Detect which cell encompasses the target text, then output its (x, y) center coordinate. 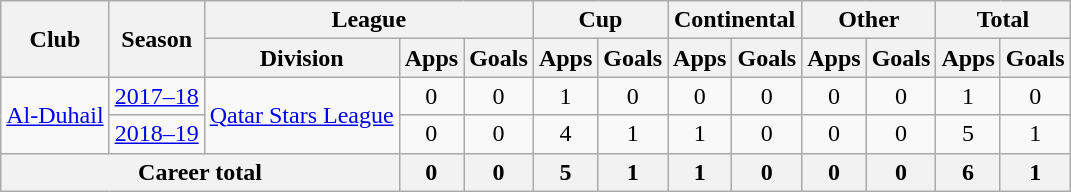
4 (565, 134)
Continental (735, 20)
2017–18 (156, 96)
Club (55, 39)
Total (1003, 20)
6 (968, 172)
Qatar Stars League (302, 115)
Season (156, 39)
Cup (600, 20)
Al-Duhail (55, 115)
Division (302, 58)
League (368, 20)
Other (869, 20)
2018–19 (156, 134)
Career total (200, 172)
